Determine the [X, Y] coordinate at the center of the cell enclosing the given text.  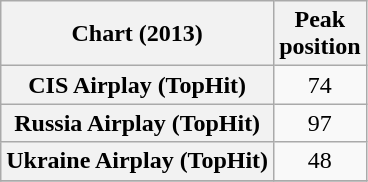
74 [320, 85]
CIS Airplay (TopHit) [138, 85]
Peakposition [320, 34]
Chart (2013) [138, 34]
Ukraine Airplay (TopHit) [138, 161]
48 [320, 161]
Russia Airplay (TopHit) [138, 123]
97 [320, 123]
